Identify which cell holds the provided text, then report its (x, y) central coordinate. 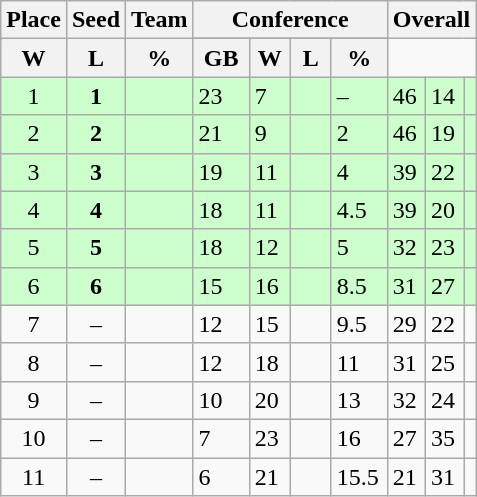
8 (34, 362)
29 (406, 324)
GB (221, 58)
Conference (290, 20)
8.5 (359, 286)
25 (444, 362)
Team (160, 20)
4.5 (359, 210)
Seed (96, 20)
Overall (431, 20)
Place (34, 20)
9.5 (359, 324)
24 (444, 400)
15.5 (359, 477)
14 (444, 96)
35 (444, 438)
13 (359, 400)
